Return the [X, Y] coordinate for the center point of the cell that contains the specified text.  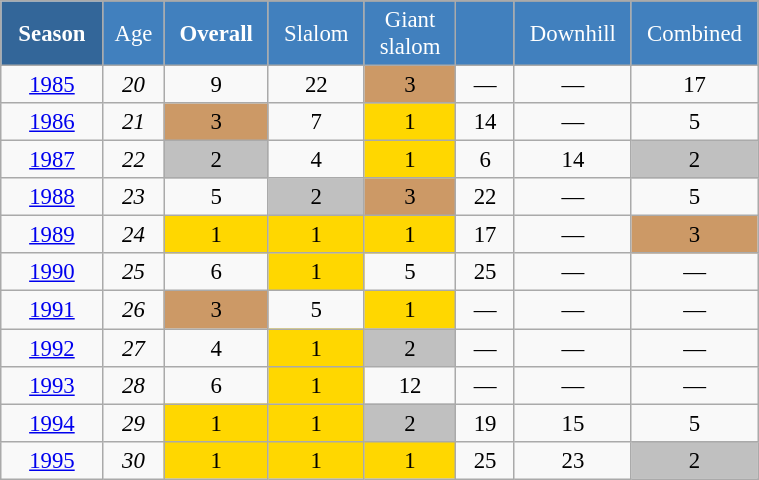
21 [134, 122]
28 [134, 385]
9 [216, 85]
7 [316, 122]
27 [134, 348]
Season [52, 34]
1994 [52, 423]
Giantslalom [410, 34]
Downhill [572, 34]
30 [134, 460]
12 [410, 385]
1992 [52, 348]
Age [134, 34]
1991 [52, 310]
Slalom [316, 34]
15 [572, 423]
26 [134, 310]
1985 [52, 85]
24 [134, 235]
1993 [52, 385]
1990 [52, 273]
1987 [52, 160]
29 [134, 423]
1989 [52, 235]
Overall [216, 34]
20 [134, 85]
1995 [52, 460]
1988 [52, 197]
1986 [52, 122]
19 [485, 423]
Combined [694, 34]
